Detect which cell encompasses the target text, then output its [X, Y] center coordinate. 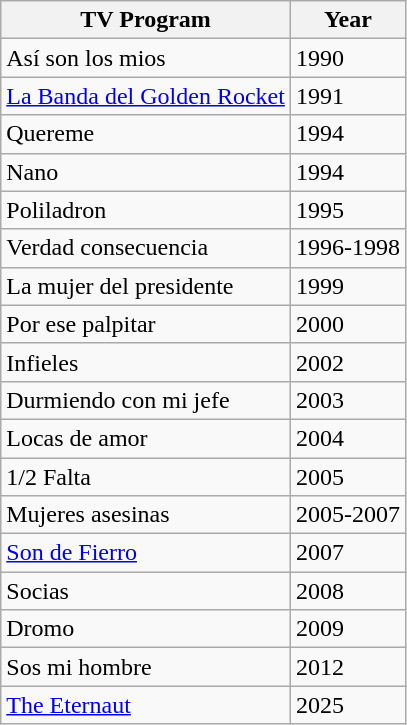
1/2 Falta [146, 477]
2005 [348, 477]
Locas de amor [146, 438]
TV Program [146, 20]
Nano [146, 172]
Son de Fierro [146, 553]
Durmiendo con mi jefe [146, 400]
Sos mi hombre [146, 667]
1999 [348, 286]
1996-1998 [348, 248]
La Banda del Golden Rocket [146, 96]
2000 [348, 324]
2012 [348, 667]
2008 [348, 591]
1990 [348, 58]
Por ese palpitar [146, 324]
Así son los mios [146, 58]
Year [348, 20]
Socias [146, 591]
Poliladron [146, 210]
1995 [348, 210]
2009 [348, 629]
2005-2007 [348, 515]
2025 [348, 705]
Infieles [146, 362]
Verdad consecuencia [146, 248]
The Eternaut [146, 705]
2003 [348, 400]
Quereme [146, 134]
2007 [348, 553]
2004 [348, 438]
La mujer del presidente [146, 286]
1991 [348, 96]
Dromo [146, 629]
Mujeres asesinas [146, 515]
2002 [348, 362]
